Determine the (X, Y) coordinate at the center of the cell enclosing the given text.  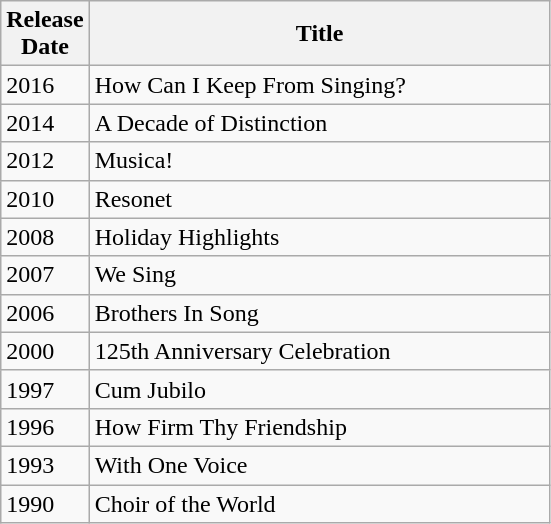
1990 (45, 503)
1996 (45, 427)
Title (320, 34)
2006 (45, 313)
125th Anniversary Celebration (320, 351)
We Sing (320, 275)
Musica! (320, 161)
Cum Jubilo (320, 389)
1997 (45, 389)
With One Voice (320, 465)
1993 (45, 465)
2010 (45, 199)
2016 (45, 85)
Resonet (320, 199)
2014 (45, 123)
Release Date (45, 34)
Brothers In Song (320, 313)
Holiday Highlights (320, 237)
2000 (45, 351)
How Firm Thy Friendship (320, 427)
A Decade of Distinction (320, 123)
2007 (45, 275)
How Can I Keep From Singing? (320, 85)
Choir of the World (320, 503)
2008 (45, 237)
2012 (45, 161)
